From the cell containing the given text, extract its center point as [x, y] coordinate. 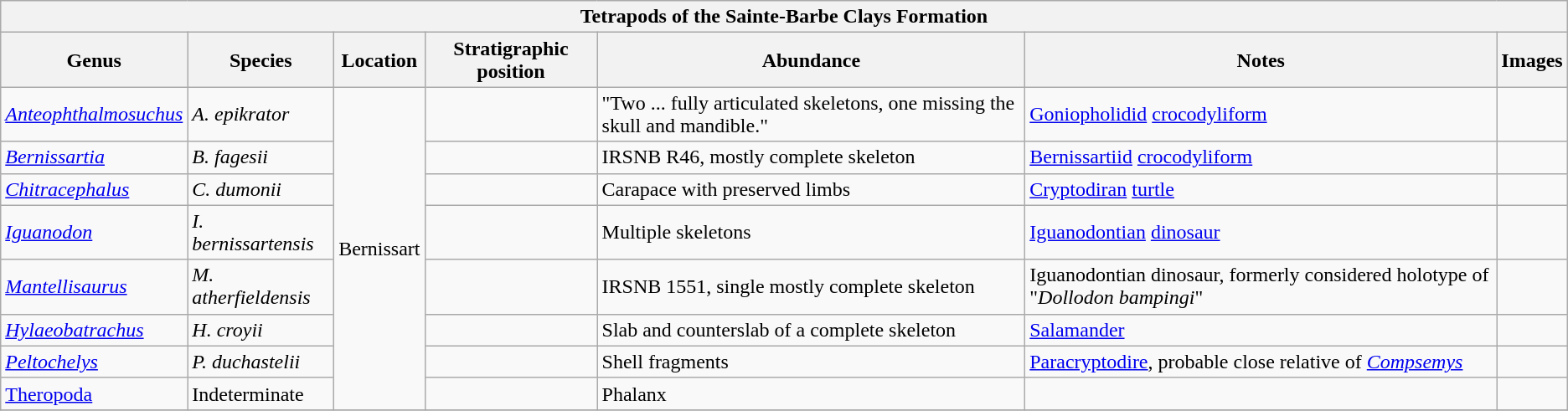
Bernissart [379, 249]
"Two ... fully articulated skeletons, one missing the skull and mandible." [811, 114]
Species [261, 60]
Images [1532, 60]
Mantellisaurus [94, 286]
H. croyii [261, 330]
Peltochelys [94, 362]
Tetrapods of the Sainte-Barbe Clays Formation [784, 17]
IRSNB R46, mostly complete skeleton [811, 157]
Paracryptodire, probable close relative of Compsemys [1261, 362]
Shell fragments [811, 362]
Stratigraphic position [511, 60]
Slab and counterslab of a complete skeleton [811, 330]
Iguanodontian dinosaur, formerly considered holotype of "Dollodon bampingi" [1261, 286]
IRSNB 1551, single mostly complete skeleton [811, 286]
Chitracephalus [94, 189]
Anteophthalmosuchus [94, 114]
Cryptodiran turtle [1261, 189]
M. atherfieldensis [261, 286]
Hylaeobatrachus [94, 330]
Abundance [811, 60]
Iguanodon [94, 233]
Notes [1261, 60]
Bernissartia [94, 157]
Phalanx [811, 393]
I. bernissartensis [261, 233]
Theropoda [94, 393]
Bernissartiid crocodyliform [1261, 157]
Genus [94, 60]
Salamander [1261, 330]
B. fagesii [261, 157]
Indeterminate [261, 393]
Goniopholidid crocodyliform [1261, 114]
P. duchastelii [261, 362]
C. dumonii [261, 189]
Carapace with preserved limbs [811, 189]
A. epikrator [261, 114]
Iguanodontian dinosaur [1261, 233]
Multiple skeletons [811, 233]
Location [379, 60]
